Detect which cell encompasses the target text, then output its (X, Y) center coordinate. 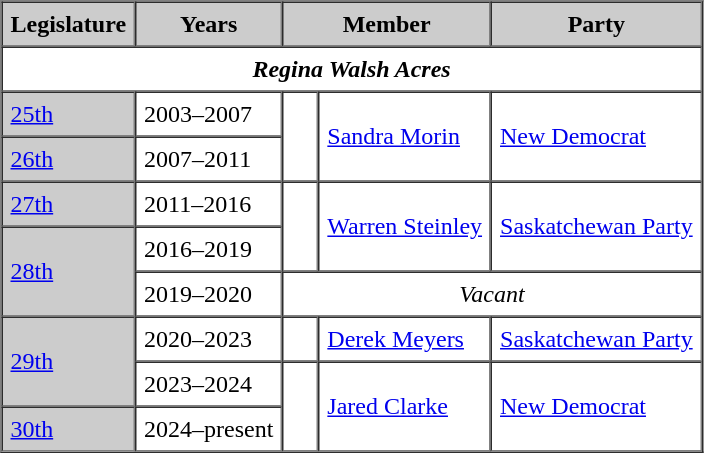
2016–2019 (208, 248)
30th (69, 428)
Warren Steinley (404, 227)
Member (386, 24)
27th (69, 204)
Sandra Morin (404, 137)
Legislature (69, 24)
Vacant (492, 294)
25th (69, 114)
Derek Meyers (404, 338)
2003–2007 (208, 114)
2007–2011 (208, 158)
28th (69, 271)
2020–2023 (208, 338)
Party (596, 24)
29th (69, 361)
2011–2016 (208, 204)
2019–2020 (208, 294)
Years (208, 24)
2024–present (208, 428)
Jared Clarke (404, 407)
26th (69, 158)
2023–2024 (208, 384)
Regina Walsh Acres (352, 68)
